Output the (x, y) coordinate of the center of the cell containing the given text.  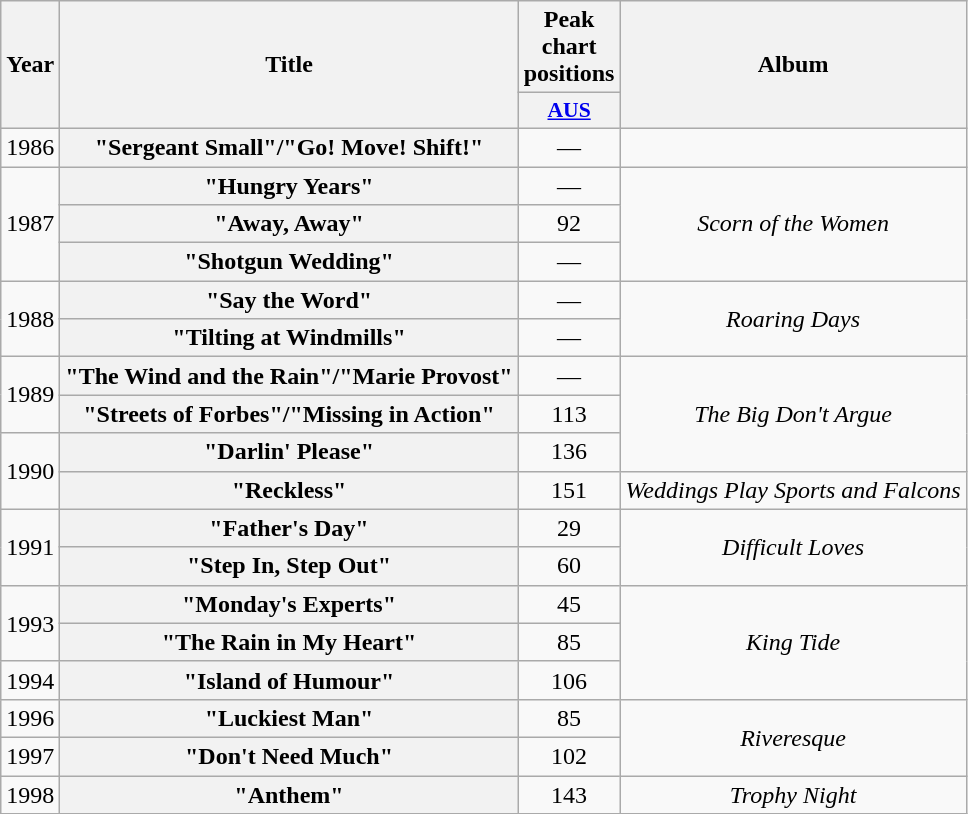
45 (569, 604)
1996 (30, 718)
"Monday's Experts" (289, 604)
1986 (30, 147)
106 (569, 680)
"Hungry Years" (289, 185)
1997 (30, 756)
Title (289, 65)
"The Rain in My Heart" (289, 642)
Difficult Loves (793, 547)
"Tilting at Windmills" (289, 338)
1989 (30, 395)
136 (569, 452)
"Don't Need Much" (289, 756)
Weddings Play Sports and Falcons (793, 490)
"The Wind and the Rain"/"Marie Provost" (289, 376)
143 (569, 795)
1987 (30, 223)
Peak chartpositions (569, 47)
Album (793, 65)
1988 (30, 319)
92 (569, 224)
"Father's Day" (289, 528)
"Step In, Step Out" (289, 566)
Scorn of the Women (793, 223)
102 (569, 756)
"Shotgun Wedding" (289, 262)
1990 (30, 471)
"Anthem" (289, 795)
Roaring Days (793, 319)
Trophy Night (793, 795)
"Darlin' Please" (289, 452)
1991 (30, 547)
151 (569, 490)
60 (569, 566)
"Reckless" (289, 490)
Riveresque (793, 737)
King Tide (793, 642)
1998 (30, 795)
AUS (569, 111)
"Away, Away" (289, 224)
Year (30, 65)
29 (569, 528)
"Streets of Forbes"/"Missing in Action" (289, 414)
"Island of Humour" (289, 680)
The Big Don't Argue (793, 414)
113 (569, 414)
"Luckiest Man" (289, 718)
"Sergeant Small"/"Go! Move! Shift!" (289, 147)
"Say the Word" (289, 300)
1993 (30, 623)
1994 (30, 680)
